Capture the cell that displays the provided text and extract its [X, Y] central coordinate. 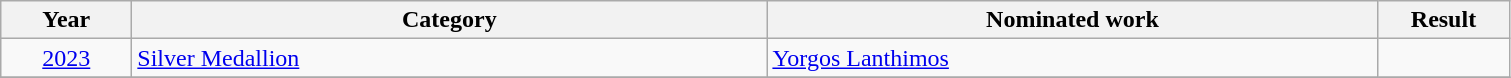
Yorgos Lanthimos [1072, 58]
Category [450, 20]
Silver Medallion [450, 58]
2023 [66, 58]
Result [1444, 20]
Year [66, 20]
Nominated work [1072, 20]
